Pinpoint the cell where the given text exists, returning its [X, Y] midpoint coordinate. 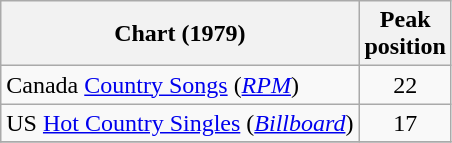
17 [405, 123]
Peakposition [405, 34]
US Hot Country Singles (Billboard) [180, 123]
22 [405, 85]
Chart (1979) [180, 34]
Canada Country Songs (RPM) [180, 85]
